Identify which cell holds the provided text, then report its [X, Y] central coordinate. 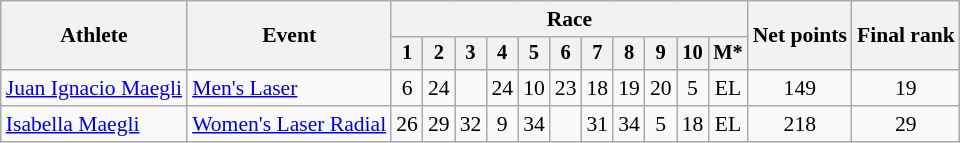
149 [800, 88]
8 [629, 54]
4 [502, 54]
218 [800, 124]
M* [728, 54]
7 [597, 54]
Race [569, 19]
Juan Ignacio Maegli [94, 88]
20 [661, 88]
Net points [800, 36]
26 [407, 124]
Event [289, 36]
Isabella Maegli [94, 124]
3 [471, 54]
Athlete [94, 36]
1 [407, 54]
Final rank [906, 36]
Men's Laser [289, 88]
23 [566, 88]
32 [471, 124]
31 [597, 124]
Women's Laser Radial [289, 124]
2 [439, 54]
